For the text-containing cell, return its midpoint in [X, Y] coordinate format. 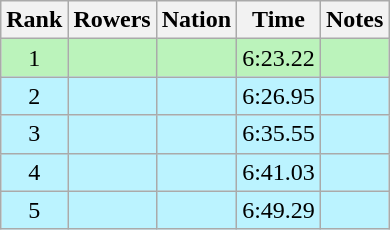
6:41.03 [279, 172]
Nation [196, 20]
4 [34, 172]
Rank [34, 20]
Notes [354, 20]
6:23.22 [279, 58]
6:26.95 [279, 96]
1 [34, 58]
6:49.29 [279, 210]
Time [279, 20]
5 [34, 210]
Rowers [112, 20]
6:35.55 [279, 134]
3 [34, 134]
2 [34, 96]
